From the cell containing the given text, extract its center point as (x, y) coordinate. 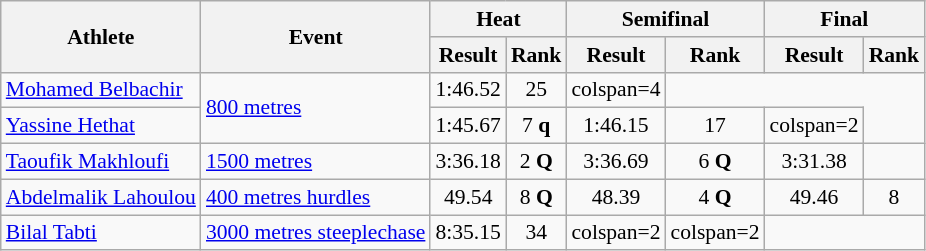
Yassine Hethat (101, 126)
25 (536, 90)
8:35.15 (468, 233)
7 q (536, 126)
48.39 (616, 197)
1500 metres (316, 162)
Taoufik Makhloufi (101, 162)
49.54 (468, 197)
6 Q (716, 162)
Final (845, 19)
Semifinal (665, 19)
Athlete (101, 36)
8 (894, 197)
4 Q (716, 197)
3000 metres steeplechase (316, 233)
Event (316, 36)
3:36.69 (616, 162)
1:46.15 (616, 126)
2 Q (536, 162)
800 metres (316, 108)
Abdelmalik Lahoulou (101, 197)
Mohamed Belbachir (101, 90)
17 (716, 126)
Bilal Tabti (101, 233)
3:31.38 (814, 162)
34 (536, 233)
1:46.52 (468, 90)
49.46 (814, 197)
1:45.67 (468, 126)
Heat (498, 19)
400 metres hurdles (316, 197)
8 Q (536, 197)
3:36.18 (468, 162)
colspan=4 (616, 90)
